For the text-containing cell, return its midpoint in [x, y] coordinate format. 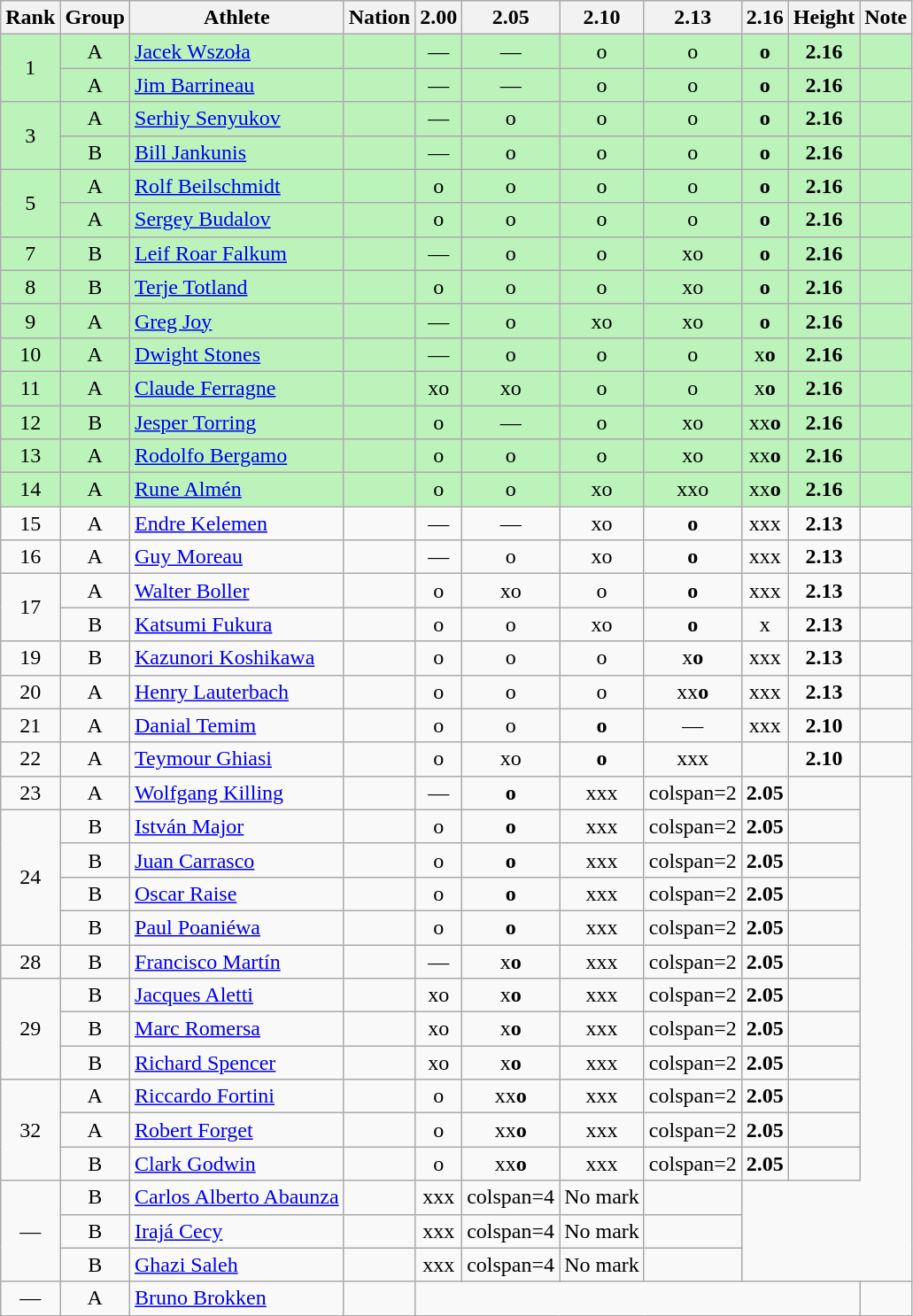
13 [30, 456]
Endre Kelemen [237, 523]
23 [30, 793]
16 [30, 557]
20 [30, 692]
22 [30, 759]
5 [30, 203]
Height [824, 18]
7 [30, 253]
Bruno Brokken [237, 1298]
Jim Barrineau [237, 85]
1 [30, 68]
Henry Lauterbach [237, 692]
Note [886, 18]
12 [30, 422]
Richard Spencer [237, 1063]
28 [30, 961]
Rodolfo Bergamo [237, 456]
Oscar Raise [237, 894]
Jacques Aletti [237, 995]
21 [30, 725]
Paul Poaniéwa [237, 927]
Jesper Torring [237, 422]
15 [30, 523]
Marc Romersa [237, 1029]
Nation [379, 18]
Wolfgang Killing [237, 793]
3 [30, 135]
Robert Forget [237, 1130]
2.00 [439, 18]
Danial Temim [237, 725]
32 [30, 1130]
x [765, 624]
Teymour Ghiasi [237, 759]
Greg Joy [237, 321]
24 [30, 877]
Francisco Martín [237, 961]
Bill Jankunis [237, 152]
Carlos Alberto Abaunza [237, 1197]
Claude Ferragne [237, 388]
Walter Boller [237, 591]
Rolf Beilschmidt [237, 186]
Irajá Cecy [237, 1231]
Sergey Budalov [237, 220]
9 [30, 321]
Leif Roar Falkum [237, 253]
Kazunori Koshikawa [237, 658]
István Major [237, 826]
Terje Totland [237, 287]
Serhiy Senyukov [237, 119]
19 [30, 658]
Rune Almén [237, 490]
Group [96, 18]
8 [30, 287]
Katsumi Fukura [237, 624]
14 [30, 490]
17 [30, 608]
Juan Carrasco [237, 860]
29 [30, 1029]
11 [30, 388]
10 [30, 354]
Athlete [237, 18]
Guy Moreau [237, 557]
Clark Godwin [237, 1164]
Riccardo Fortini [237, 1096]
Ghazi Saleh [237, 1265]
Dwight Stones [237, 354]
Rank [30, 18]
Jacek Wszoła [237, 51]
